Capture the cell that displays the provided text and extract its (x, y) central coordinate. 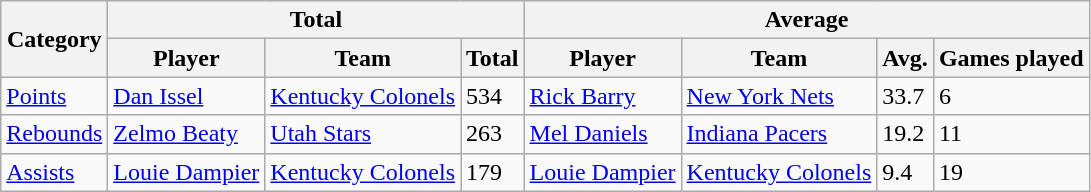
33.7 (906, 96)
Indiana Pacers (779, 134)
Points (54, 96)
Dan Issel (186, 96)
Games played (1011, 58)
Rick Barry (602, 96)
Zelmo Beaty (186, 134)
263 (493, 134)
19 (1011, 172)
179 (493, 172)
Avg. (906, 58)
New York Nets (779, 96)
6 (1011, 96)
Category (54, 39)
534 (493, 96)
Utah Stars (363, 134)
Mel Daniels (602, 134)
Assists (54, 172)
9.4 (906, 172)
Average (806, 20)
11 (1011, 134)
19.2 (906, 134)
Rebounds (54, 134)
